For the text-containing cell, return its midpoint in [x, y] coordinate format. 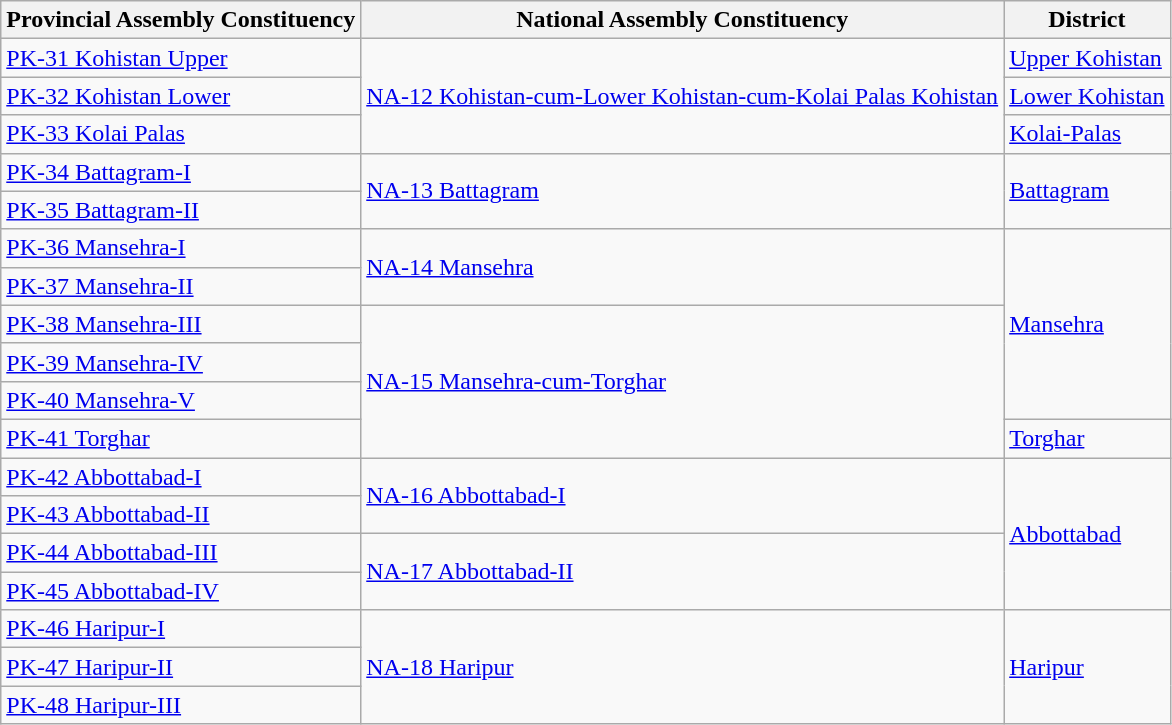
PK-35 Battagram-II [181, 210]
PK-39 Mansehra-IV [181, 362]
PK-41 Torghar [181, 438]
PK-36 Mansehra-I [181, 248]
NA-13 Battagram [682, 191]
Battagram [1087, 191]
Lower Kohistan [1087, 96]
NA-14 Mansehra [682, 267]
NA-17 Abbottabad-II [682, 572]
PK-32 Kohistan Lower [181, 96]
Haripur [1087, 667]
PK-40 Mansehra-V [181, 400]
PK-45 Abbottabad-IV [181, 591]
PK-47 Haripur-II [181, 667]
PK-34 Battagram-I [181, 172]
PK-48 Haripur-III [181, 705]
NA-16 Abbottabad-I [682, 496]
Upper Kohistan [1087, 58]
PK-42 Abbottabad-I [181, 477]
NA-18 Haripur [682, 667]
PK-43 Abbottabad-II [181, 515]
NA-12 Kohistan-cum-Lower Kohistan-cum-Kolai Palas Kohistan [682, 96]
PK-31 Kohistan Upper [181, 58]
Abbottabad [1087, 534]
Torghar [1087, 438]
PK-46 Haripur-I [181, 629]
PK-33 Kolai Palas [181, 134]
PK-44 Abbottabad-III [181, 553]
National Assembly Constituency [682, 20]
Mansehra [1087, 324]
District [1087, 20]
Provincial Assembly Constituency [181, 20]
Kolai-Palas [1087, 134]
NA-15 Mansehra-cum-Torghar [682, 381]
PK-38 Mansehra-III [181, 324]
PK-37 Mansehra-II [181, 286]
